Identify which cell holds the provided text, then report its [X, Y] central coordinate. 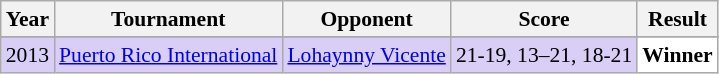
Opponent [366, 19]
Result [678, 19]
Tournament [168, 19]
Score [544, 19]
2013 [28, 55]
21-19, 13–21, 18-21 [544, 55]
Lohaynny Vicente [366, 55]
Year [28, 19]
Puerto Rico International [168, 55]
Winner [678, 55]
